Provide the [x, y] coordinate of the cell's center where the given text is located.  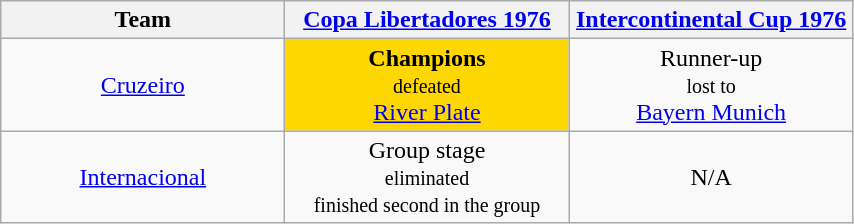
Championsdefeated River Plate [427, 85]
Runner-uplost to Bayern Munich [711, 85]
Intercontinental Cup 1976 [711, 20]
Cruzeiro [143, 85]
Team [143, 20]
Copa Libertadores 1976 [427, 20]
N/A [711, 177]
Internacional [143, 177]
Group stageeliminatedfinished second in the group [427, 177]
